For the text-containing cell, return its midpoint in [X, Y] coordinate format. 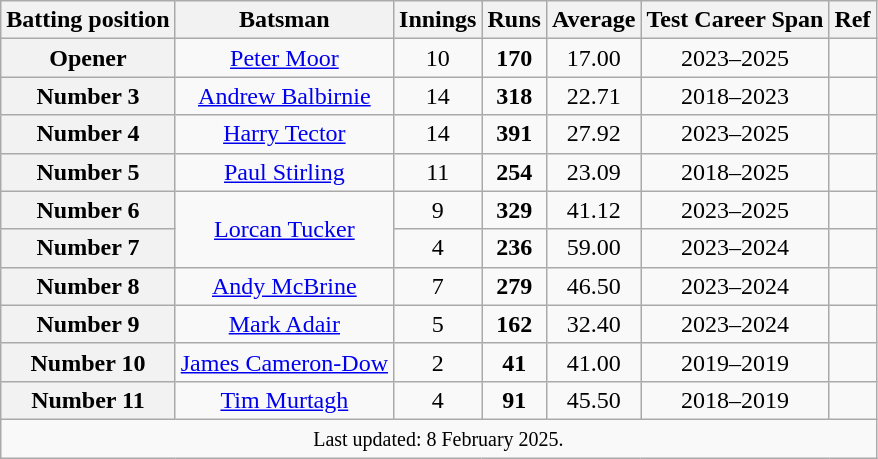
Ref [852, 20]
Lorcan Tucker [284, 229]
2 [438, 362]
318 [514, 96]
Mark Adair [284, 324]
Average [594, 20]
162 [514, 324]
Number 8 [88, 286]
Batsman [284, 20]
Number 4 [88, 134]
Runs [514, 20]
9 [438, 210]
236 [514, 248]
329 [514, 210]
Number 3 [88, 96]
2018–2019 [735, 400]
41.00 [594, 362]
254 [514, 172]
41.12 [594, 210]
17.00 [594, 58]
59.00 [594, 248]
32.40 [594, 324]
Andy McBrine [284, 286]
279 [514, 286]
27.92 [594, 134]
Number 11 [88, 400]
Innings [438, 20]
Number 6 [88, 210]
Number 10 [88, 362]
Andrew Balbirnie [284, 96]
41 [514, 362]
Paul Stirling [284, 172]
45.50 [594, 400]
Test Career Span [735, 20]
10 [438, 58]
11 [438, 172]
Number 7 [88, 248]
James Cameron-Dow [284, 362]
Harry Tector [284, 134]
2018–2023 [735, 96]
5 [438, 324]
391 [514, 134]
Tim Murtagh [284, 400]
Number 9 [88, 324]
2018–2025 [735, 172]
Opener [88, 58]
23.09 [594, 172]
Batting position [88, 20]
7 [438, 286]
Last updated: 8 February 2025. [438, 438]
46.50 [594, 286]
Number 5 [88, 172]
170 [514, 58]
91 [514, 400]
Peter Moor [284, 58]
2019–2019 [735, 362]
22.71 [594, 96]
